Determine the (x, y) coordinate at the center of the cell enclosing the given text.  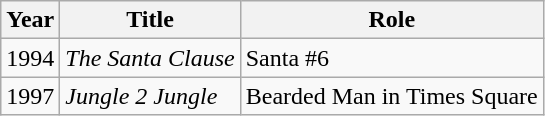
Title (150, 20)
Year (30, 20)
Santa #6 (392, 58)
1994 (30, 58)
Jungle 2 Jungle (150, 96)
Bearded Man in Times Square (392, 96)
The Santa Clause (150, 58)
Role (392, 20)
1997 (30, 96)
